For the text-containing cell, return its midpoint in [X, Y] coordinate format. 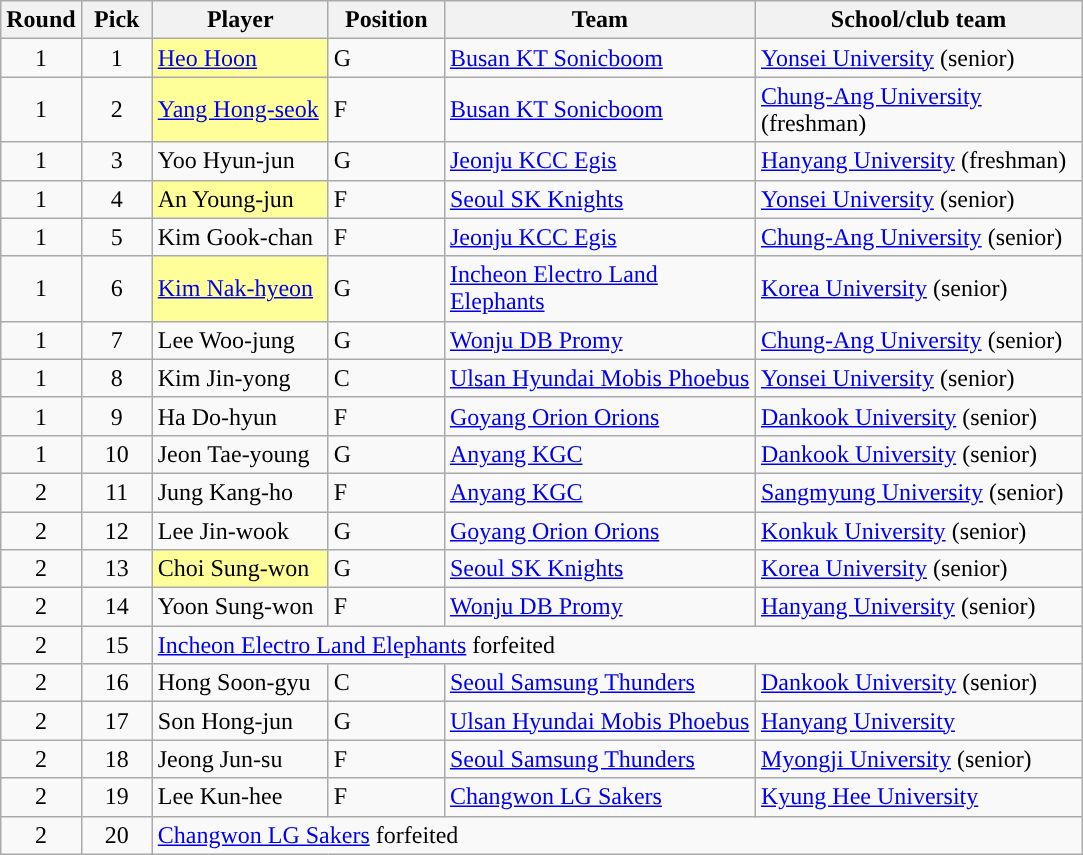
Pick [116, 20]
Hong Soon-gyu [240, 683]
Player [240, 20]
School/club team [918, 20]
14 [116, 607]
9 [116, 416]
Kim Gook-chan [240, 237]
11 [116, 492]
Son Hong-jun [240, 721]
20 [116, 835]
15 [116, 645]
Heo Hoon [240, 58]
Jeon Tae-young [240, 454]
16 [116, 683]
13 [116, 569]
Kyung Hee University [918, 797]
An Young-jun [240, 199]
Kim Nak-hyeon [240, 288]
Round [41, 20]
Myongji University (senior) [918, 759]
Konkuk University (senior) [918, 531]
Incheon Electro Land Elephants [600, 288]
6 [116, 288]
Lee Woo-jung [240, 340]
18 [116, 759]
12 [116, 531]
Hanyang University [918, 721]
Incheon Electro Land Elephants forfeited [616, 645]
Lee Kun-hee [240, 797]
19 [116, 797]
Yang Hong-seok [240, 110]
Jeong Jun-su [240, 759]
Ha Do-hyun [240, 416]
Team [600, 20]
Lee Jin-wook [240, 531]
Position [386, 20]
Changwon LG Sakers forfeited [616, 835]
17 [116, 721]
Hanyang University (senior) [918, 607]
Yoo Hyun-jun [240, 161]
5 [116, 237]
Jung Kang-ho [240, 492]
10 [116, 454]
Sangmyung University (senior) [918, 492]
Changwon LG Sakers [600, 797]
Chung-Ang University (freshman) [918, 110]
3 [116, 161]
Hanyang University (freshman) [918, 161]
8 [116, 378]
7 [116, 340]
Kim Jin-yong [240, 378]
Choi Sung-won [240, 569]
4 [116, 199]
Yoon Sung-won [240, 607]
